Determine the (X, Y) coordinate at the center of the cell enclosing the given text.  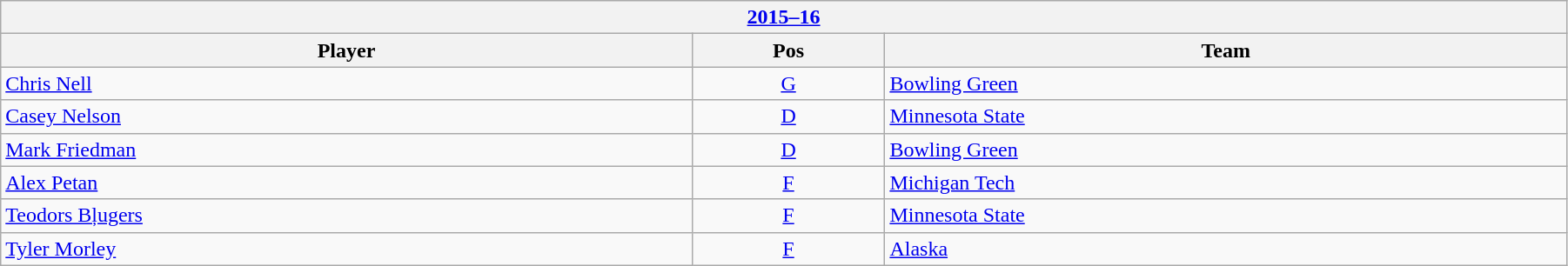
Casey Nelson (346, 116)
G (788, 83)
2015–16 (784, 17)
Mark Friedman (346, 150)
Team (1226, 50)
Player (346, 50)
Pos (788, 50)
Alaska (1226, 249)
Chris Nell (346, 83)
Alex Petan (346, 183)
Tyler Morley (346, 249)
Michigan Tech (1226, 183)
Teodors Bļugers (346, 216)
